Locate the cell with the specified text and output its (x, y) center coordinate. 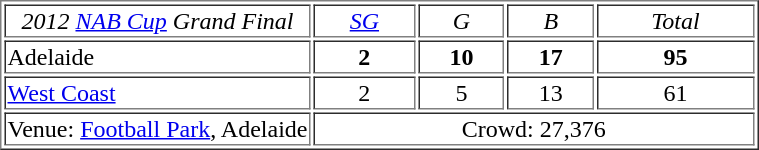
Venue: Football Park, Adelaide (157, 128)
West Coast (157, 92)
61 (676, 92)
5 (461, 92)
Total (676, 20)
G (461, 20)
Crowd: 27,376 (534, 128)
17 (551, 56)
95 (676, 56)
13 (551, 92)
B (551, 20)
2012 NAB Cup Grand Final (157, 20)
10 (461, 56)
Adelaide (157, 56)
SG (365, 20)
